From the cell containing the given text, extract its center point as [X, Y] coordinate. 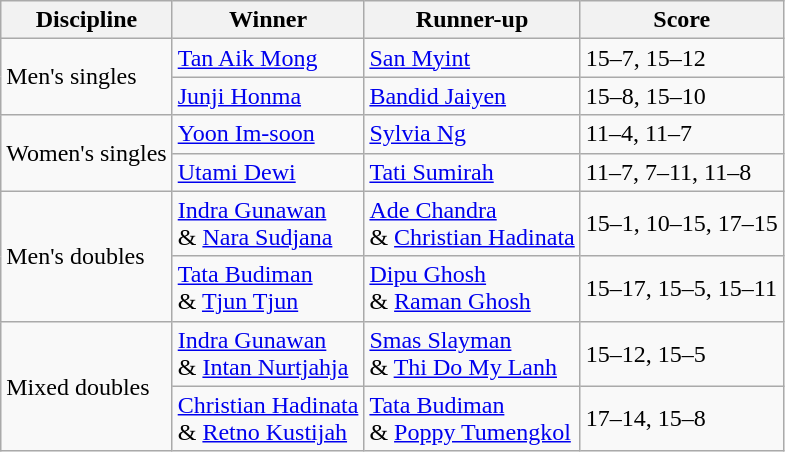
Yoon Im-soon [268, 134]
San Myint [472, 58]
17–14, 15–8 [682, 418]
Tata Budiman & Tjun Tjun [268, 288]
15–12, 15–5 [682, 354]
Tati Sumirah [472, 172]
Tan Aik Mong [268, 58]
Smas Slayman & Thi Do My Lanh [472, 354]
Bandid Jaiyen [472, 96]
11–4, 11–7 [682, 134]
Dipu Ghosh & Raman Ghosh [472, 288]
Christian Hadinata & Retno Kustijah [268, 418]
Men's singles [86, 77]
11–7, 7–11, 11–8 [682, 172]
Men's doubles [86, 256]
Women's singles [86, 153]
Runner-up [472, 20]
15–7, 15–12 [682, 58]
Ade Chandra & Christian Hadinata [472, 224]
Discipline [86, 20]
Indra Gunawan & Intan Nurtjahja [268, 354]
Mixed doubles [86, 386]
Utami Dewi [268, 172]
15–8, 15–10 [682, 96]
15–1, 10–15, 17–15 [682, 224]
15–17, 15–5, 15–11 [682, 288]
Sylvia Ng [472, 134]
Winner [268, 20]
Indra Gunawan & Nara Sudjana [268, 224]
Score [682, 20]
Tata Budiman & Poppy Tumengkol [472, 418]
Junji Honma [268, 96]
